Provide the [X, Y] coordinate of the cell's center where the given text is located.  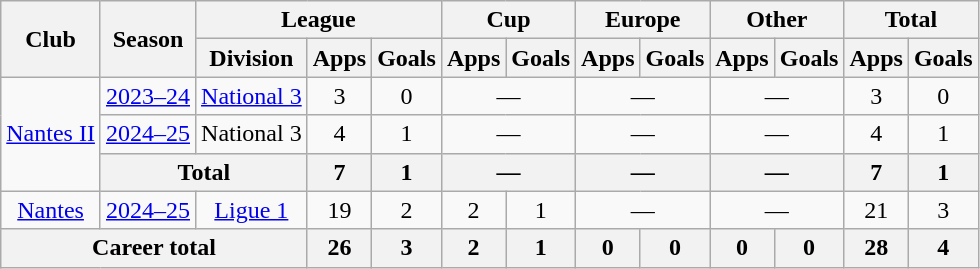
Ligue 1 [252, 210]
Club [51, 39]
Division [252, 58]
26 [339, 248]
19 [339, 210]
Other [777, 20]
Cup [508, 20]
League [319, 20]
Europe [643, 20]
Nantes [51, 210]
28 [876, 248]
Season [148, 39]
2023–24 [148, 96]
Career total [154, 248]
Nantes II [51, 134]
21 [876, 210]
